Extract the [X, Y] coordinate from the center of the cell holding the provided text.  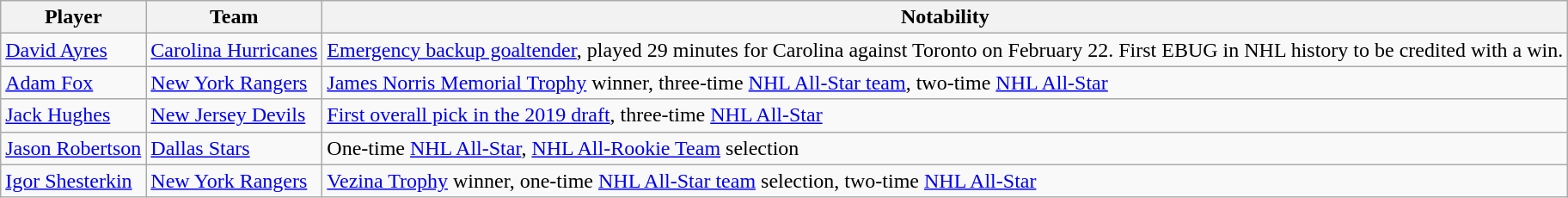
New Jersey Devils [234, 115]
Dallas Stars [234, 148]
Jason Robertson [74, 148]
Vezina Trophy winner, one-time NHL All-Star team selection, two-time NHL All-Star [946, 181]
First overall pick in the 2019 draft, three-time NHL All-Star [946, 115]
Player [74, 17]
Carolina Hurricanes [234, 50]
Adam Fox [74, 83]
Team [234, 17]
David Ayres [74, 50]
Jack Hughes [74, 115]
Igor Shesterkin [74, 181]
Notability [946, 17]
James Norris Memorial Trophy winner, three-time NHL All-Star team, two-time NHL All-Star [946, 83]
One-time NHL All-Star, NHL All-Rookie Team selection [946, 148]
Emergency backup goaltender, played 29 minutes for Carolina against Toronto on February 22. First EBUG in NHL history to be credited with a win. [946, 50]
